Determine the [X, Y] coordinate at the center of the cell enclosing the given text.  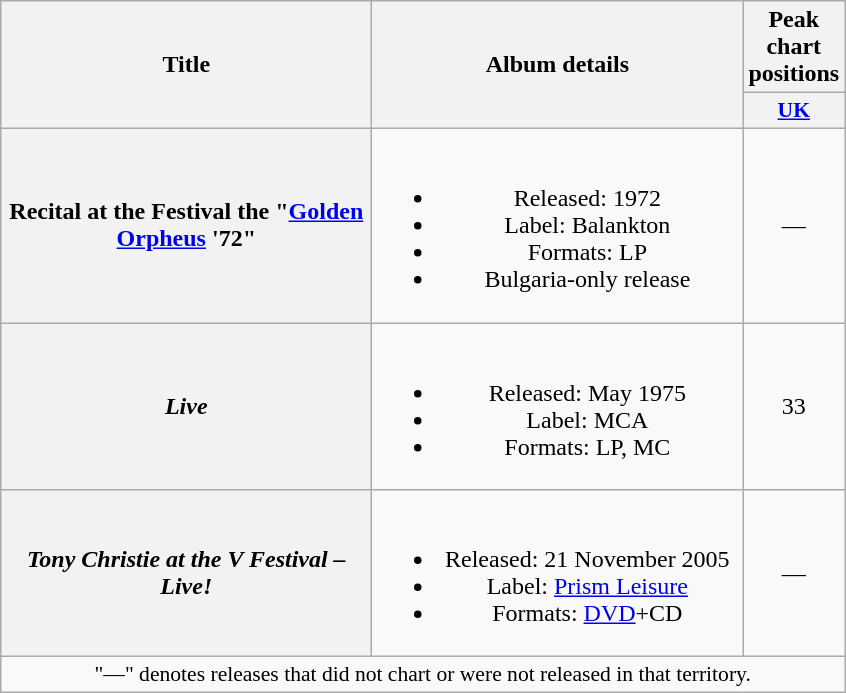
Peak chart positions [794, 47]
Title [186, 65]
Recital at the Festival the "Golden Orpheus '72" [186, 225]
"—" denotes releases that did not chart or were not released in that territory. [423, 675]
Released: May 1975Label: MCAFormats: LP, MC [558, 406]
Tony Christie at the V Festival – Live! [186, 574]
UK [794, 111]
33 [794, 406]
Released: 21 November 2005Label: Prism LeisureFormats: DVD+CD [558, 574]
Released: 1972Label: BalanktonFormats: LPBulgaria-only release [558, 225]
Album details [558, 65]
Live [186, 406]
